Search for the cell housing the specified text and yield its (x, y) center coordinate. 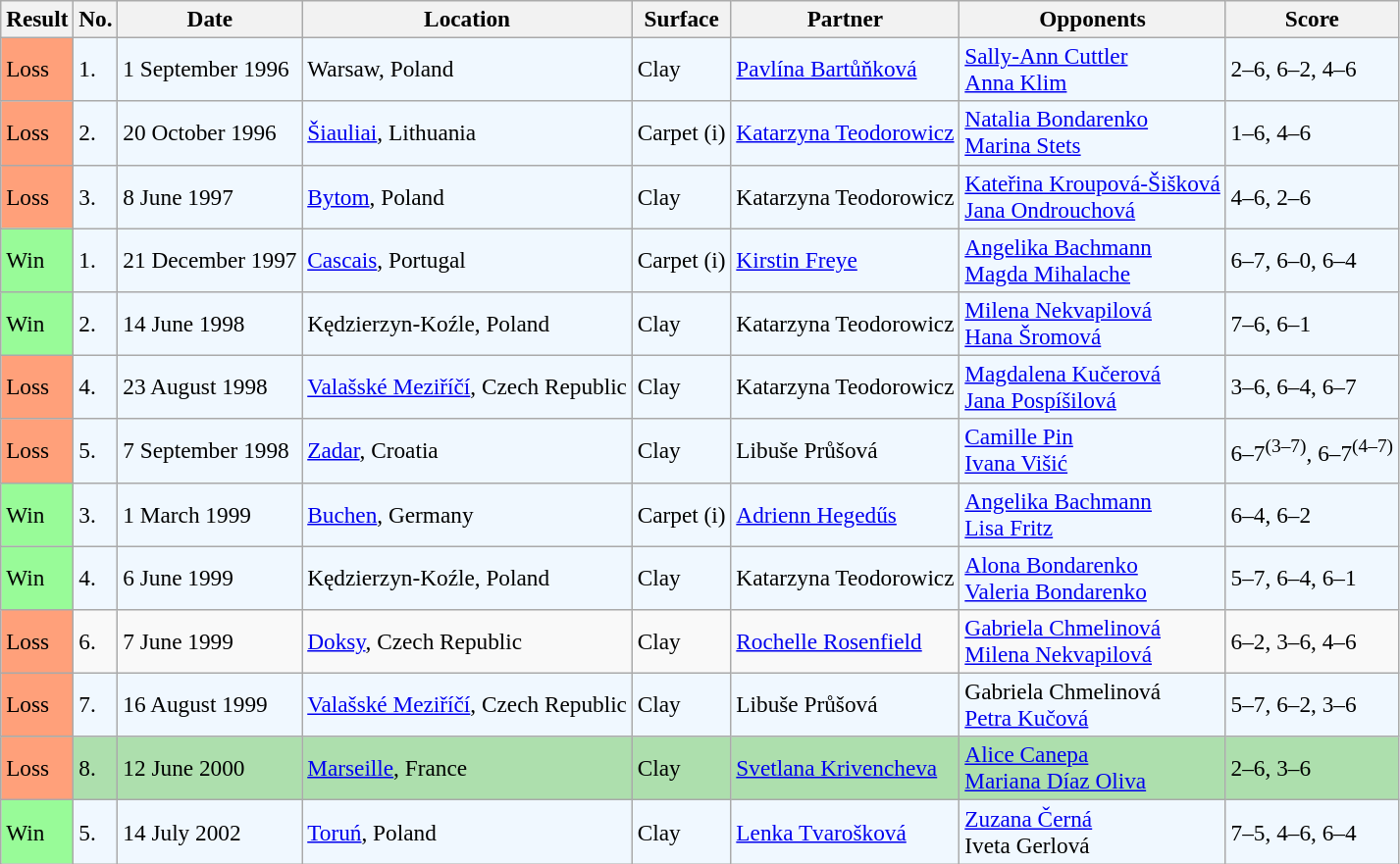
23 August 1998 (210, 386)
Kateřina Kroupová-Šišková Jana Ondrouchová (1093, 196)
4–6, 2–6 (1312, 196)
14 June 1998 (210, 324)
Doksy, Czech Republic (467, 641)
7 June 1999 (210, 641)
Angelika Bachmann Magda Mihalache (1093, 259)
20 October 1996 (210, 133)
Pavlína Bartůňková (846, 69)
Alona Bondarenko Valeria Bondarenko (1093, 577)
6 June 1999 (210, 577)
1 March 1999 (210, 514)
7–5, 4–6, 6–4 (1312, 832)
Date (210, 19)
Score (1312, 19)
Opponents (1093, 19)
7–6, 6–1 (1312, 324)
Bytom, Poland (467, 196)
7. (96, 704)
Location (467, 19)
1–6, 4–6 (1312, 133)
3–6, 6–4, 6–7 (1312, 386)
Camille Pin Ivana Višić (1093, 451)
Surface (681, 19)
Rochelle Rosenfield (846, 641)
2–6, 6–2, 4–6 (1312, 69)
2–6, 3–6 (1312, 769)
Sally-Ann Cuttler Anna Klim (1093, 69)
Partner (846, 19)
Gabriela Chmelinová Milena Nekvapilová (1093, 641)
Cascais, Portugal (467, 259)
5–7, 6–2, 3–6 (1312, 704)
8. (96, 769)
Marseille, France (467, 769)
Šiauliai, Lithuania (467, 133)
Alice Canepa Mariana Díaz Oliva (1093, 769)
Toruń, Poland (467, 832)
Lenka Tvarošková (846, 832)
Gabriela Chmelinová Petra Kučová (1093, 704)
Kirstin Freye (846, 259)
Natalia Bondarenko Marina Stets (1093, 133)
1 September 1996 (210, 69)
Result (37, 19)
6–4, 6–2 (1312, 514)
6. (96, 641)
16 August 1999 (210, 704)
21 December 1997 (210, 259)
No. (96, 19)
7 September 1998 (210, 451)
8 June 1997 (210, 196)
Angelika Bachmann Lisa Fritz (1093, 514)
Magdalena Kučerová Jana Pospíšilová (1093, 386)
Milena Nekvapilová Hana Šromová (1093, 324)
6–2, 3–6, 4–6 (1312, 641)
Zuzana Černá Iveta Gerlová (1093, 832)
6–7(3–7), 6–7(4–7) (1312, 451)
Zadar, Croatia (467, 451)
Svetlana Krivencheva (846, 769)
Buchen, Germany (467, 514)
14 July 2002 (210, 832)
12 June 2000 (210, 769)
Warsaw, Poland (467, 69)
5–7, 6–4, 6–1 (1312, 577)
Adrienn Hegedűs (846, 514)
6–7, 6–0, 6–4 (1312, 259)
